Search for the cell housing the specified text and yield its [X, Y] center coordinate. 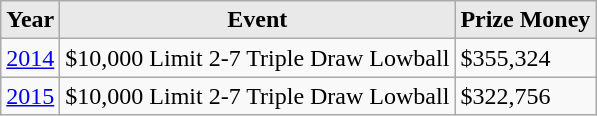
2014 [30, 58]
Event [258, 20]
$355,324 [526, 58]
Prize Money [526, 20]
Year [30, 20]
2015 [30, 96]
$322,756 [526, 96]
